From the cell containing the given text, extract its center point as [X, Y] coordinate. 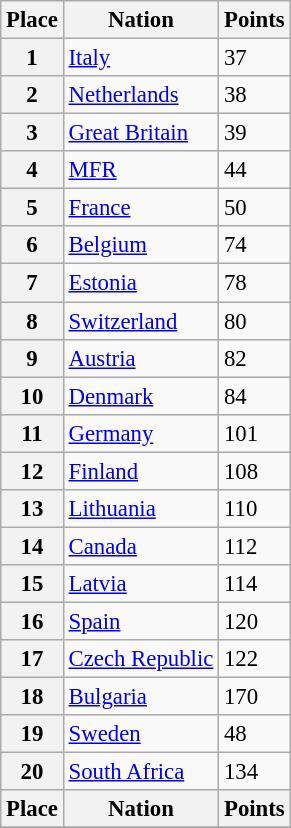
10 [32, 396]
Italy [140, 58]
Canada [140, 546]
France [140, 208]
Netherlands [140, 95]
15 [32, 584]
78 [254, 283]
122 [254, 659]
Germany [140, 433]
170 [254, 697]
Finland [140, 471]
38 [254, 95]
Latvia [140, 584]
108 [254, 471]
11 [32, 433]
Denmark [140, 396]
19 [32, 734]
2 [32, 95]
3 [32, 133]
Great Britain [140, 133]
50 [254, 208]
7 [32, 283]
Lithuania [140, 509]
134 [254, 772]
114 [254, 584]
South Africa [140, 772]
Spain [140, 621]
101 [254, 433]
39 [254, 133]
44 [254, 170]
120 [254, 621]
14 [32, 546]
1 [32, 58]
Switzerland [140, 321]
80 [254, 321]
Estonia [140, 283]
4 [32, 170]
Czech Republic [140, 659]
Bulgaria [140, 697]
18 [32, 697]
12 [32, 471]
13 [32, 509]
9 [32, 358]
84 [254, 396]
112 [254, 546]
16 [32, 621]
37 [254, 58]
17 [32, 659]
Belgium [140, 245]
Sweden [140, 734]
5 [32, 208]
110 [254, 509]
20 [32, 772]
Austria [140, 358]
82 [254, 358]
6 [32, 245]
48 [254, 734]
74 [254, 245]
8 [32, 321]
MFR [140, 170]
